Detect which cell encompasses the target text, then output its [X, Y] center coordinate. 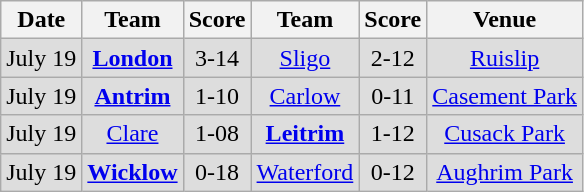
Leitrim [305, 134]
Wicklow [132, 172]
Date [42, 20]
Venue [505, 20]
Aughrim Park [505, 172]
Waterford [305, 172]
Ruislip [505, 58]
Clare [132, 134]
0-12 [393, 172]
1-08 [217, 134]
Sligo [305, 58]
1-10 [217, 96]
0-18 [217, 172]
3-14 [217, 58]
Carlow [305, 96]
Cusack Park [505, 134]
Casement Park [505, 96]
London [132, 58]
0-11 [393, 96]
Antrim [132, 96]
1-12 [393, 134]
2-12 [393, 58]
